Scan for the cell matching the given text and deliver its [x, y] coordinate at center. 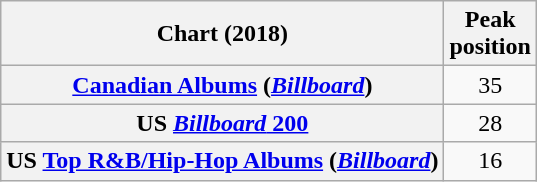
Chart (2018) [222, 34]
16 [490, 161]
US Top R&B/Hip-Hop Albums (Billboard) [222, 161]
28 [490, 123]
35 [490, 85]
US Billboard 200 [222, 123]
Canadian Albums (Billboard) [222, 85]
Peakposition [490, 34]
